Pinpoint the cell where the given text exists, returning its [X, Y] midpoint coordinate. 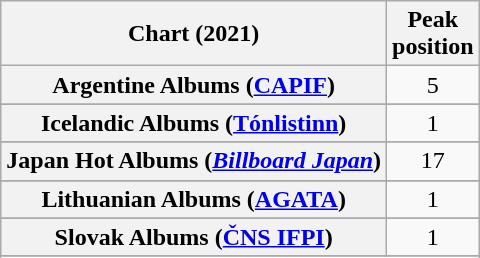
5 [433, 85]
Argentine Albums (CAPIF) [194, 85]
17 [433, 161]
Peakposition [433, 34]
Japan Hot Albums (Billboard Japan) [194, 161]
Icelandic Albums (Tónlistinn) [194, 123]
Chart (2021) [194, 34]
Lithuanian Albums (AGATA) [194, 199]
Slovak Albums (ČNS IFPI) [194, 237]
